Detect which cell encompasses the target text, then output its (x, y) center coordinate. 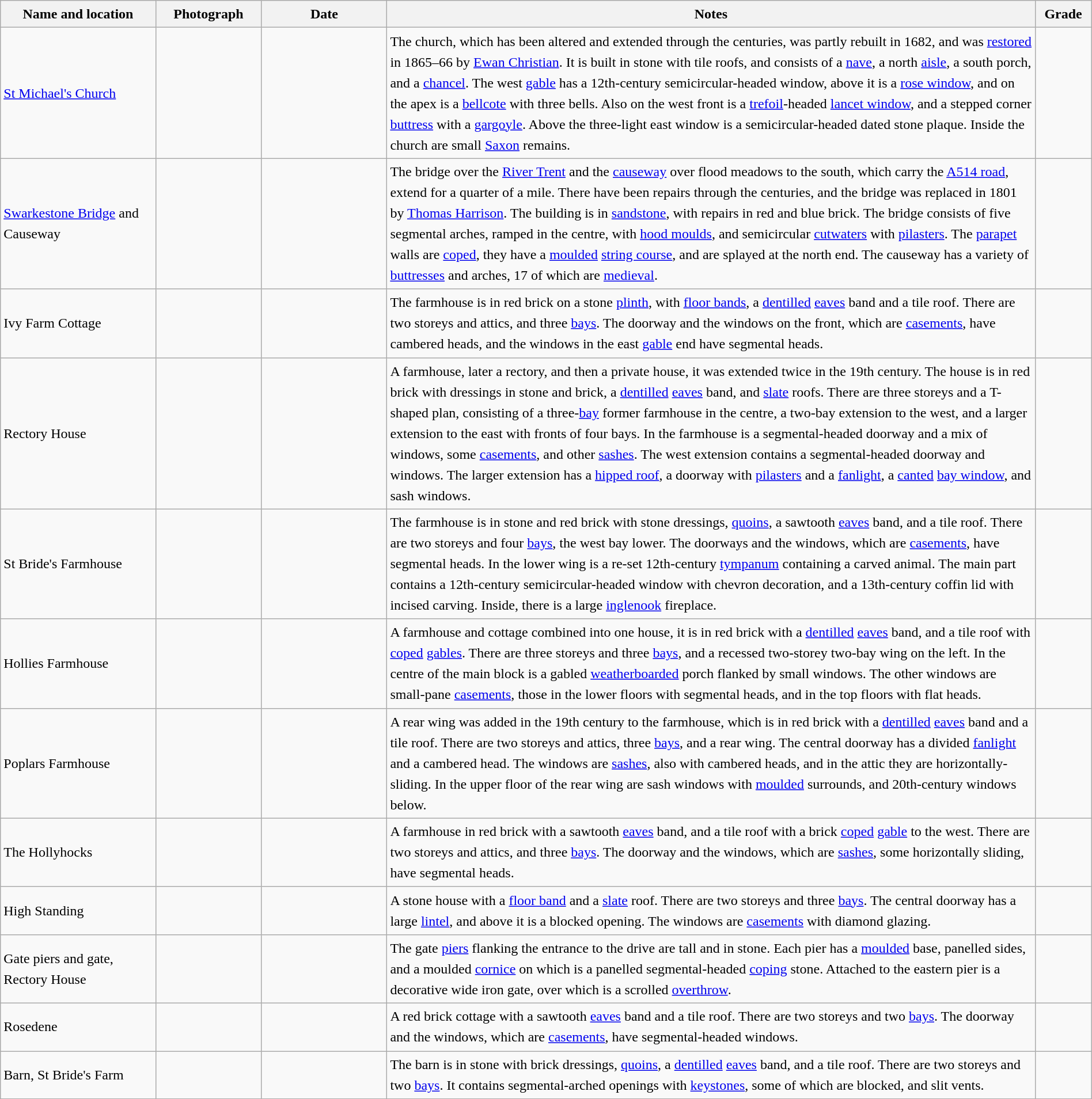
Gate piers and gate, Rectory House (78, 968)
Rosedene (78, 1027)
The Hollyhocks (78, 852)
Rectory House (78, 433)
St Bride's Farmhouse (78, 564)
Hollies Farmhouse (78, 663)
Poplars Farmhouse (78, 763)
Notes (711, 14)
High Standing (78, 911)
Swarkestone Bridge and Causeway (78, 223)
Date (324, 14)
St Michael's Church (78, 93)
Name and location (78, 14)
Ivy Farm Cottage (78, 324)
Barn, St Bride's Farm (78, 1075)
Grade (1063, 14)
Photograph (208, 14)
